Capture the cell that displays the provided text and extract its (x, y) central coordinate. 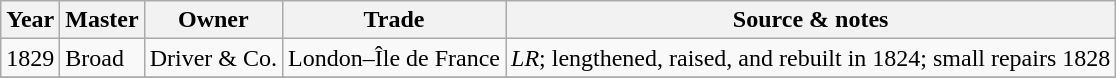
Trade (394, 20)
Master (102, 20)
Owner (213, 20)
Source & notes (811, 20)
Driver & Co. (213, 58)
LR; lengthened, raised, and rebuilt in 1824; small repairs 1828 (811, 58)
Broad (102, 58)
London–Île de France (394, 58)
Year (30, 20)
1829 (30, 58)
